From the cell containing the given text, extract its center point as [x, y] coordinate. 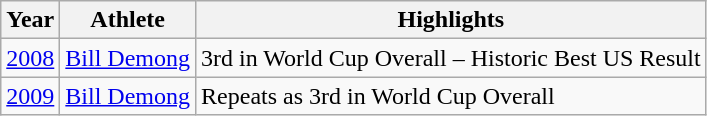
2008 [30, 58]
3rd in World Cup Overall – Historic Best US Result [452, 58]
2009 [30, 96]
Year [30, 20]
Repeats as 3rd in World Cup Overall [452, 96]
Athlete [128, 20]
Highlights [452, 20]
